Extract the [x, y] coordinate from the center of the cell holding the provided text.  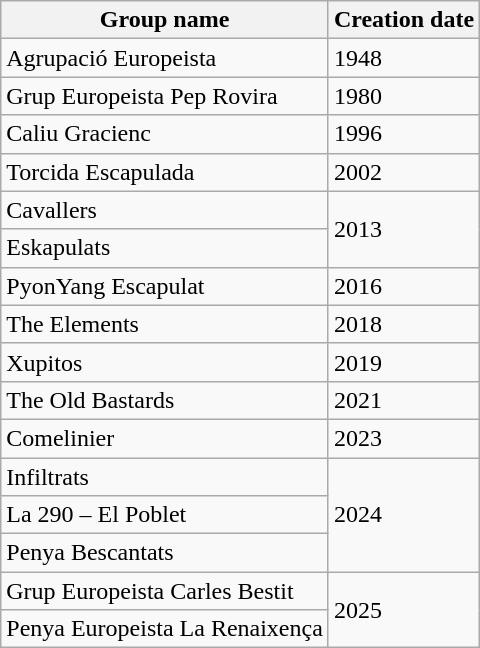
Comelinier [165, 438]
Cavallers [165, 210]
2018 [404, 324]
Infiltrats [165, 477]
2025 [404, 610]
Penya Bescantats [165, 553]
Xupitos [165, 362]
La 290 – El Poblet [165, 515]
2021 [404, 400]
The Elements [165, 324]
Penya Europeista La Renaixença [165, 629]
Caliu Gracienc [165, 134]
Grup Europeista Pep Rovira [165, 96]
PyonYang Escapulat [165, 286]
Creation date [404, 20]
2002 [404, 172]
2013 [404, 229]
2019 [404, 362]
Grup Europeista Carles Bestit [165, 591]
2016 [404, 286]
1996 [404, 134]
2023 [404, 438]
1948 [404, 58]
Agrupació Europeista [165, 58]
Torcida Escapulada [165, 172]
Group name [165, 20]
Eskapulats [165, 248]
The Old Bastards [165, 400]
1980 [404, 96]
2024 [404, 515]
